Extract the (X, Y) coordinate from the center of the cell holding the provided text.  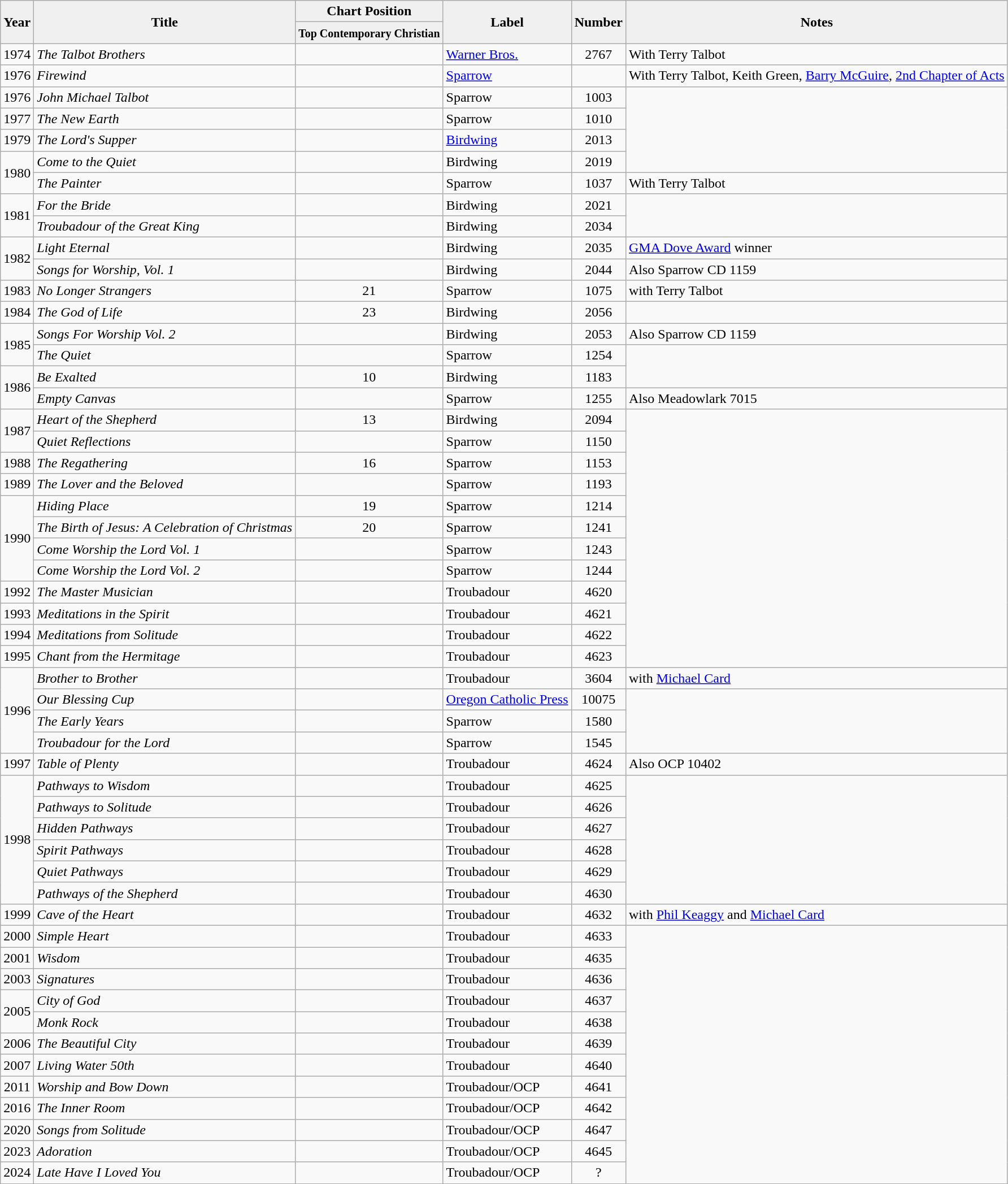
2000 (17, 936)
1985 (17, 345)
Simple Heart (165, 936)
4623 (598, 657)
Warner Bros. (507, 54)
Come Worship the Lord Vol. 1 (165, 549)
4624 (598, 764)
1989 (17, 484)
The New Earth (165, 119)
With Terry Talbot, Keith Green, Barry McGuire, 2nd Chapter of Acts (816, 76)
1003 (598, 97)
Our Blessing Cup (165, 700)
4622 (598, 635)
Notes (816, 22)
Chart Position (370, 11)
1996 (17, 710)
Meditations from Solitude (165, 635)
1150 (598, 441)
The Beautiful City (165, 1044)
1243 (598, 549)
2053 (598, 334)
Songs For Worship Vol. 2 (165, 334)
1981 (17, 215)
Signatures (165, 979)
Come to the Quiet (165, 162)
The Master Musician (165, 592)
Pathways of the Shepherd (165, 893)
Wisdom (165, 958)
Spirit Pathways (165, 850)
Quiet Reflections (165, 441)
2007 (17, 1065)
2019 (598, 162)
1999 (17, 914)
Label (507, 22)
1993 (17, 613)
The God of Life (165, 313)
with Phil Keaggy and Michael Card (816, 914)
19 (370, 506)
4620 (598, 592)
2056 (598, 313)
23 (370, 313)
10075 (598, 700)
2024 (17, 1173)
Hidden Pathways (165, 829)
1977 (17, 119)
Empty Canvas (165, 398)
1992 (17, 592)
13 (370, 420)
Adoration (165, 1151)
16 (370, 463)
? (598, 1173)
For the Bride (165, 205)
1997 (17, 764)
1580 (598, 721)
The Birth of Jesus: A Celebration of Christmas (165, 527)
Songs from Solitude (165, 1130)
1241 (598, 527)
2011 (17, 1087)
20 (370, 527)
2016 (17, 1108)
10 (370, 377)
Heart of the Shepherd (165, 420)
2034 (598, 226)
Quiet Pathways (165, 871)
4629 (598, 871)
No Longer Strangers (165, 291)
Meditations in the Spirit (165, 613)
Songs for Worship, Vol. 1 (165, 270)
Also Meadowlark 7015 (816, 398)
2023 (17, 1151)
The Regathering (165, 463)
4626 (598, 807)
1983 (17, 291)
1974 (17, 54)
2094 (598, 420)
4635 (598, 958)
Top Contemporary Christian (370, 33)
4627 (598, 829)
Oregon Catholic Press (507, 700)
1980 (17, 172)
The Lover and the Beloved (165, 484)
Hiding Place (165, 506)
1244 (598, 570)
Brother to Brother (165, 678)
Come Worship the Lord Vol. 2 (165, 570)
1995 (17, 657)
Cave of the Heart (165, 914)
1193 (598, 484)
1214 (598, 506)
1153 (598, 463)
2003 (17, 979)
2044 (598, 270)
4630 (598, 893)
Also OCP 10402 (816, 764)
2035 (598, 248)
Firewind (165, 76)
2013 (598, 140)
Troubadour for the Lord (165, 743)
Year (17, 22)
1984 (17, 313)
4636 (598, 979)
Pathways to Wisdom (165, 786)
City of God (165, 1001)
2005 (17, 1012)
Living Water 50th (165, 1065)
2001 (17, 958)
1994 (17, 635)
with Michael Card (816, 678)
4633 (598, 936)
The Lord's Supper (165, 140)
The Quiet (165, 355)
4642 (598, 1108)
Table of Plenty (165, 764)
Chant from the Hermitage (165, 657)
2767 (598, 54)
21 (370, 291)
The Early Years (165, 721)
Late Have I Loved You (165, 1173)
4621 (598, 613)
1255 (598, 398)
John Michael Talbot (165, 97)
4640 (598, 1065)
The Talbot Brothers (165, 54)
4638 (598, 1022)
1254 (598, 355)
4645 (598, 1151)
1982 (17, 258)
GMA Dove Award winner (816, 248)
4647 (598, 1130)
Be Exalted (165, 377)
4628 (598, 850)
1075 (598, 291)
1988 (17, 463)
Number (598, 22)
Light Eternal (165, 248)
1987 (17, 431)
with Terry Talbot (816, 291)
4641 (598, 1087)
4632 (598, 914)
2020 (17, 1130)
Troubadour of the Great King (165, 226)
Title (165, 22)
4637 (598, 1001)
1990 (17, 538)
4625 (598, 786)
Monk Rock (165, 1022)
Worship and Bow Down (165, 1087)
The Inner Room (165, 1108)
1183 (598, 377)
3604 (598, 678)
4639 (598, 1044)
1979 (17, 140)
2006 (17, 1044)
1998 (17, 839)
1986 (17, 388)
1037 (598, 183)
1545 (598, 743)
2021 (598, 205)
1010 (598, 119)
The Painter (165, 183)
Pathways to Solitude (165, 807)
